Extract the [x, y] coordinate from the center of the cell holding the provided text.  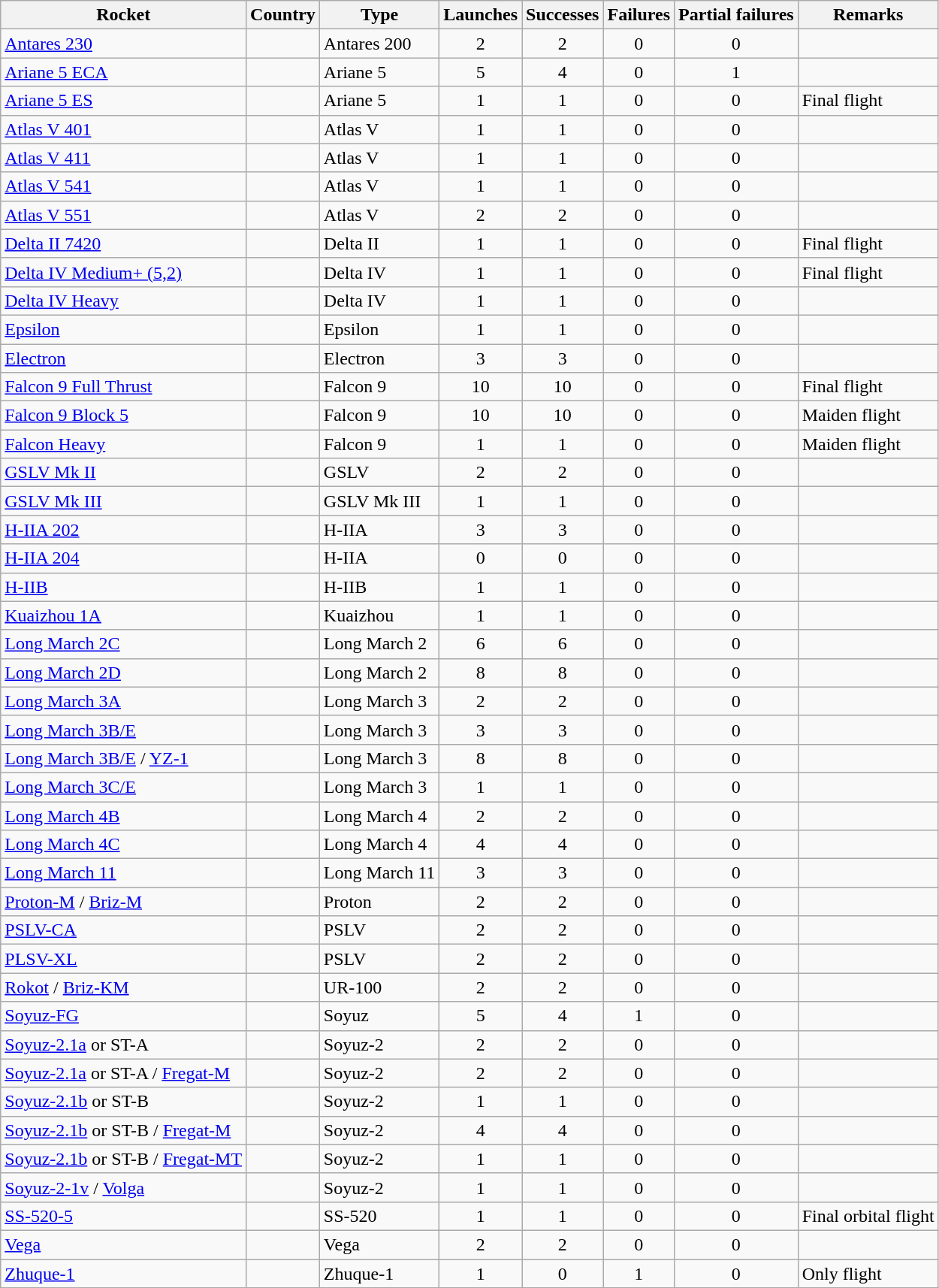
Failures [639, 15]
Final orbital flight [868, 1216]
Soyuz-2-1v / Volga [123, 1187]
GSLV Mk II [123, 473]
Soyuz-2.1a or ST-A / Fregat-M [123, 1073]
Long March 3B/E [123, 730]
H-IIA 202 [123, 530]
Delta II 7420 [123, 243]
SS-520-5 [123, 1216]
Delta II [379, 243]
Delta IV Heavy [123, 301]
SS-520 [379, 1216]
Only flight [868, 1274]
Atlas V 541 [123, 186]
Soyuz-2.1b or ST-B / Fregat-M [123, 1130]
Proton-M / Briz-M [123, 902]
Atlas V 401 [123, 129]
Antares 230 [123, 44]
Successes [563, 15]
Falcon 9 Block 5 [123, 416]
Long March 4B [123, 815]
Ariane 5 ES [123, 101]
Rokot / Briz-KM [123, 987]
Antares 200 [379, 44]
GSLV [379, 473]
Kuaizhou 1A [123, 615]
Proton [379, 902]
Atlas V 411 [123, 158]
Soyuz [379, 1016]
Ariane 5 ECA [123, 72]
Country [283, 15]
PSLV-CA [123, 930]
Long March 2C [123, 644]
Launches [481, 15]
Remarks [868, 15]
Type [379, 15]
Soyuz-2.1b or ST-B [123, 1102]
Long March 4C [123, 845]
Atlas V 551 [123, 215]
Rocket [123, 15]
H-IIA 204 [123, 558]
Long March 3A [123, 701]
Long March 3B/E / YZ-1 [123, 758]
UR-100 [379, 987]
Falcon Heavy [123, 444]
Kuaizhou [379, 615]
Soyuz-2.1a or ST-A [123, 1045]
Long March 3C/E [123, 787]
PLSV-XL [123, 959]
Soyuz-FG [123, 1016]
Long March 2D [123, 673]
Falcon 9 Full Thrust [123, 387]
Delta IV Medium+ (5,2) [123, 272]
Partial failures [736, 15]
Soyuz-2.1b or ST-B / Fregat-MT [123, 1159]
